Return the [X, Y] coordinate for the center point of the cell that contains the specified text.  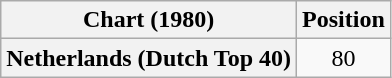
80 [344, 58]
Position [344, 20]
Chart (1980) [149, 20]
Netherlands (Dutch Top 40) [149, 58]
